Scan for the cell matching the given text and deliver its [X, Y] coordinate at center. 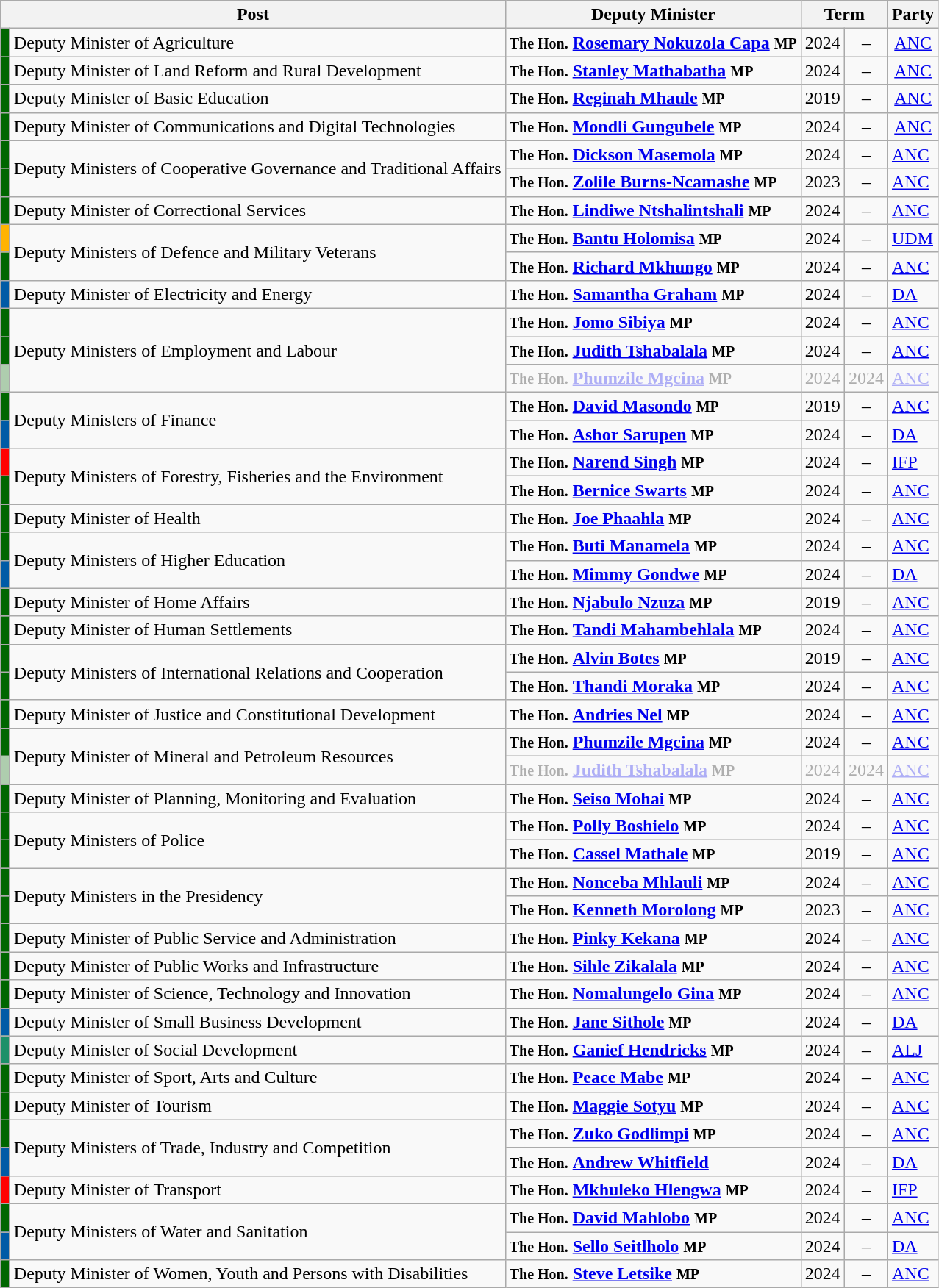
Deputy Minister of Transport [257, 1189]
The Hon. Nonceba Mhlauli MP [653, 882]
Deputy Ministers of Cooperative Governance and Traditional Affairs [257, 168]
The Hon. Andrew Whitfield [653, 1162]
Deputy Ministers of Police [257, 840]
Party [913, 15]
The Hon. Mimmy Gondwe MP [653, 574]
The Hon. Polly Boshielo MP [653, 826]
The Hon. Thandi Moraka MP [653, 686]
Deputy Minister of Sport, Arts and Culture [257, 1078]
The Hon. Peace Mabe MP [653, 1078]
The Hon. Reginah Mhaule MP [653, 99]
The Hon. Ashor Sarupen MP [653, 434]
The Hon. Joe Phaahla MP [653, 518]
Deputy Ministers in the Presidency [257, 896]
ALJ [913, 1050]
The Hon. David Masondo MP [653, 407]
Deputy Ministers of Water and Sanitation [257, 1231]
The Hon. Stanley Mathabatha MP [653, 71]
The Hon. Cassel Mathale MP [653, 854]
The Hon. Richard Mkhungo MP [653, 266]
Deputy Ministers of Forestry, Fisheries and the Environment [257, 476]
Deputy Minister of Science, Technology and Innovation [257, 994]
The Hon. Seiso Mohai MP [653, 798]
Deputy Minister of Land Reform and Rural Development [257, 71]
The Hon. David Mahlobo MP [653, 1217]
Deputy Minister [653, 15]
The Hon. Narend Singh MP [653, 462]
Deputy Minister of Mineral and Petroleum Resources [257, 756]
Deputy Minister of Women, Youth and Persons with Disabilities [257, 1274]
The Hon. Zolile Burns‐Ncamashe MP [653, 182]
Deputy Minister of Tourism [257, 1106]
Term [844, 15]
The Hon. Jomo Sibiya MP [653, 322]
UDM [913, 238]
The Hon. Kenneth Morolong MP [653, 910]
Deputy Minister of Electricity and Energy [257, 294]
The Hon. Sihle Zikalala MP [653, 966]
The Hon. Nomalungelo Gina MP [653, 994]
Deputy Minister of Planning, Monitoring and Evaluation [257, 798]
The Hon. Zuko Godlimpi MP [653, 1134]
Deputy Ministers of Defence and Military Veterans [257, 252]
The Hon. Bantu Holomisa MP [653, 238]
The Hon. Maggie Sotyu MP [653, 1106]
The Hon. Buti Manamela MP [653, 546]
The Hon. Bernice Swarts MP [653, 490]
Deputy Minister of Basic Education [257, 99]
Deputy Minister of Public Service and Administration [257, 938]
The Hon. Steve Letsike MP [653, 1274]
The Hon. Mkhuleko Hlengwa MP [653, 1189]
Deputy Minister of Small Business Development [257, 1022]
The Hon. Alvin Botes MP [653, 658]
Deputy Minister of Agriculture [257, 43]
The Hon. Pinky Kekana MP [653, 938]
Deputy Ministers of Finance [257, 421]
The Hon. Samantha Graham MP [653, 294]
The Hon. Lindiwe Ntshalintshali MP [653, 210]
The Hon. Sello Seitlholo MP [653, 1246]
Deputy Minister of Human Settlements [257, 630]
Post [253, 15]
The Hon. Njabulo Nzuza MP [653, 602]
Deputy Minister of Social Development [257, 1050]
Deputy Minister of Justice and Constitutional Development [257, 714]
The Hon. Dickson Masemola MP [653, 154]
The Hon. Andries Nel MP [653, 714]
The Hon. Rosemary Nokuzola Capa MP [653, 43]
The Hon. Mondli Gungubele MP [653, 126]
Deputy Ministers of International Relations and Cooperation [257, 672]
Deputy Minister of Home Affairs [257, 602]
The Hon. Tandi Mahambehlala MP [653, 630]
The Hon. Jane Sithole MP [653, 1022]
Deputy Minister of Public Works and Infrastructure [257, 966]
Deputy Minister of Health [257, 518]
Deputy Minister of Communications and Digital Technologies [257, 126]
Deputy Ministers of Employment and Labour [257, 350]
Deputy Minister of Correctional Services [257, 210]
The Hon. Ganief Hendricks MP [653, 1050]
Deputy Ministers of Higher Education [257, 560]
Deputy Ministers of Trade, Industry and Competition [257, 1148]
